Return (X, Y) of the center of cell containing provided text 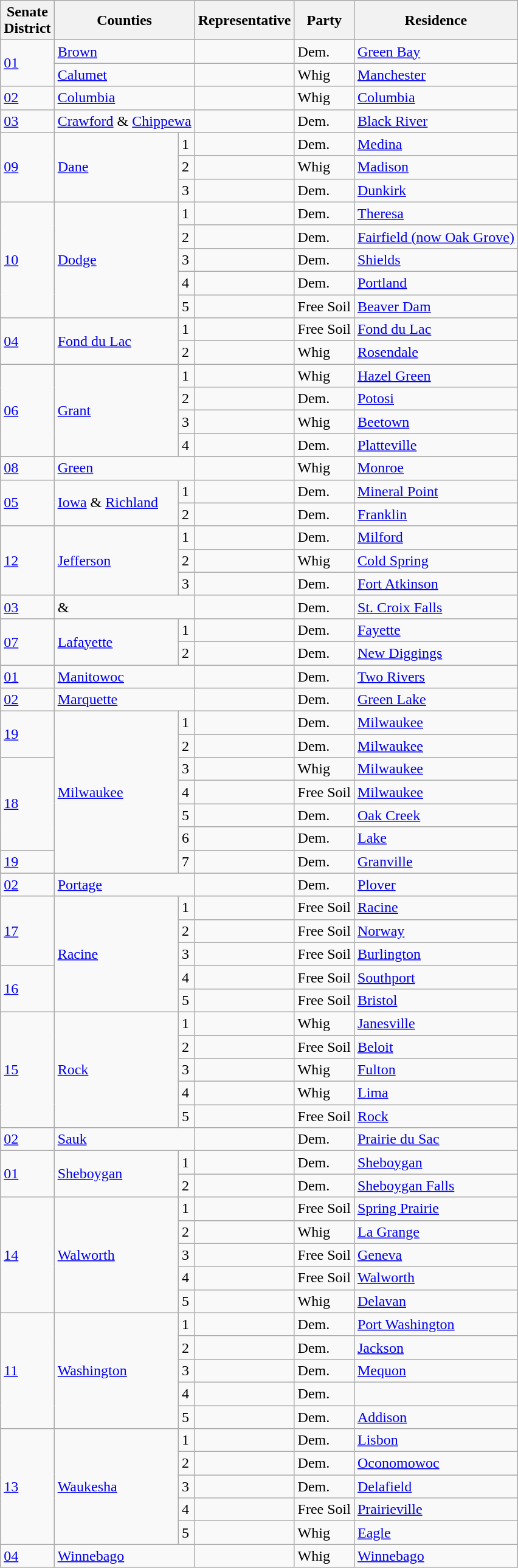
Manitowoc (124, 677)
Jefferson (116, 561)
14 (27, 1255)
Madison (435, 167)
Dunkirk (435, 190)
Spring Prairie (435, 1209)
Delafield (435, 1487)
Fort Atkinson (435, 584)
13 (27, 1487)
Two Rivers (435, 677)
Sheboygan Falls (435, 1186)
Black River (435, 121)
Residence (435, 21)
Port Washington (435, 1324)
10 (27, 260)
Oconomowoc (435, 1463)
Representative (244, 21)
Bristol (435, 1000)
Rosendale (435, 353)
16 (27, 989)
Southport (435, 977)
Mequon (435, 1370)
La Grange (435, 1232)
Beloit (435, 1046)
Washington (116, 1370)
Green Lake (435, 700)
07 (27, 641)
Portage (124, 885)
11 (27, 1370)
06 (27, 410)
Grant (116, 410)
Iowa & Richland (116, 503)
6 (186, 838)
Green Bay (435, 52)
Lafayette (116, 641)
Shields (435, 260)
Geneva (435, 1255)
7 (186, 862)
05 (27, 503)
Franklin (435, 514)
Waukesha (116, 1487)
Medina (435, 144)
Sauk (124, 1139)
Oak Creek (435, 815)
Janesville (435, 1023)
09 (27, 167)
Eagle (435, 1533)
Potosi (435, 399)
Jackson (435, 1347)
Delavan (435, 1301)
Burlington (435, 954)
18 (27, 804)
Prairie du Sac (435, 1139)
Portland (435, 283)
Counties (124, 21)
Lisbon (435, 1440)
Fairfield (now Oak Grove) (435, 237)
Beetown (435, 422)
Milford (435, 537)
Plover (435, 885)
Manchester (435, 75)
Lima (435, 1093)
& (124, 607)
Cold Spring (435, 561)
Prairieville (435, 1510)
Granville (435, 862)
Monroe (435, 468)
Crawford & Chippewa (124, 121)
Green (124, 468)
Dodge (116, 260)
17 (27, 931)
Fulton (435, 1070)
Dane (116, 167)
New Diggings (435, 653)
12 (27, 561)
Platteville (435, 445)
08 (27, 468)
Marquette (124, 700)
Hazel Green (435, 376)
Beaver Dam (435, 306)
SenateDistrict (27, 21)
Party (324, 21)
St. Croix Falls (435, 607)
Mineral Point (435, 491)
Brown (124, 52)
15 (27, 1069)
Fayette (435, 630)
Calumet (124, 75)
Theresa (435, 213)
Norway (435, 931)
Addison (435, 1417)
Lake (435, 838)
